Detect which cell encompasses the target text, then output its (X, Y) center coordinate. 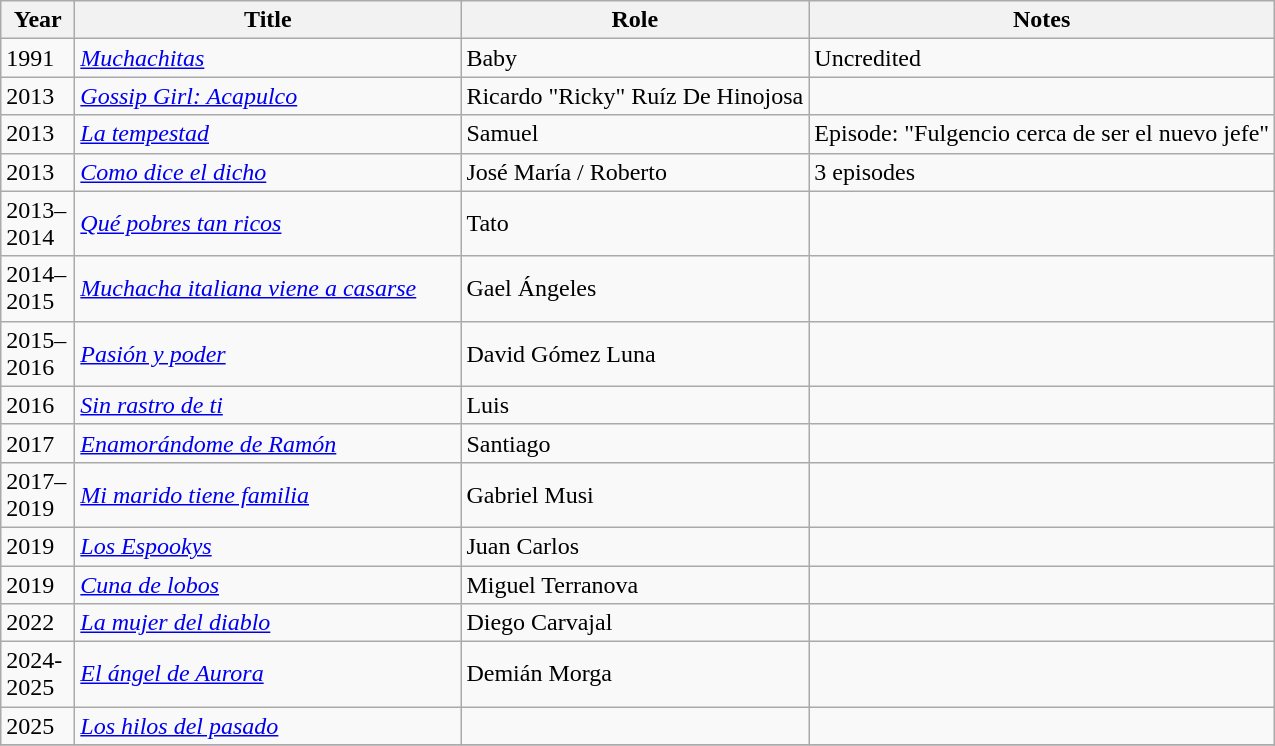
Baby (635, 58)
Title (268, 20)
2013–2014 (38, 224)
Role (635, 20)
Uncredited (1042, 58)
Muchacha italiana viene a casarse (268, 288)
Los Espookys (268, 546)
2024-2025 (38, 674)
Enamorándome de Ramón (268, 443)
La mujer del diablo (268, 623)
Samuel (635, 134)
Los hilos del pasado (268, 726)
2025 (38, 726)
Como dice el dicho (268, 172)
Tato (635, 224)
Notes (1042, 20)
Mi marido tiene familia (268, 494)
Qué pobres tan ricos (268, 224)
Juan Carlos (635, 546)
2022 (38, 623)
Cuna de lobos (268, 585)
El ángel de Aurora (268, 674)
David Gómez Luna (635, 354)
2014–2015 (38, 288)
Gabriel Musi (635, 494)
Year (38, 20)
Episode: "Fulgencio cerca de ser el nuevo jefe" (1042, 134)
Ricardo "Ricky" Ruíz De Hinojosa (635, 96)
3 episodes (1042, 172)
Pasión y poder (268, 354)
2016 (38, 405)
La tempestad (268, 134)
Sin rastro de ti (268, 405)
Demián Morga (635, 674)
Muchachitas (268, 58)
2017 (38, 443)
Diego Carvajal (635, 623)
José María / Roberto (635, 172)
Gossip Girl: Acapulco (268, 96)
Luis (635, 405)
2017–2019 (38, 494)
Gael Ángeles (635, 288)
Miguel Terranova (635, 585)
1991 (38, 58)
2015–2016 (38, 354)
Santiago (635, 443)
